Output the [X, Y] coordinate of the center of the cell containing the given text.  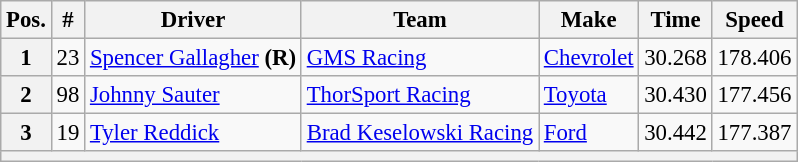
Make [588, 20]
3 [26, 133]
30.442 [676, 133]
Tyler Reddick [194, 133]
Time [676, 20]
Speed [754, 20]
Spencer Gallagher (R) [194, 58]
2 [26, 95]
ThorSport Racing [420, 95]
GMS Racing [420, 58]
Chevrolet [588, 58]
Team [420, 20]
1 [26, 58]
30.268 [676, 58]
98 [68, 95]
23 [68, 58]
177.456 [754, 95]
19 [68, 133]
178.406 [754, 58]
Ford [588, 133]
# [68, 20]
177.387 [754, 133]
Johnny Sauter [194, 95]
Driver [194, 20]
Brad Keselowski Racing [420, 133]
Pos. [26, 20]
Toyota [588, 95]
30.430 [676, 95]
